Pinpoint the cell where the given text exists, returning its [x, y] midpoint coordinate. 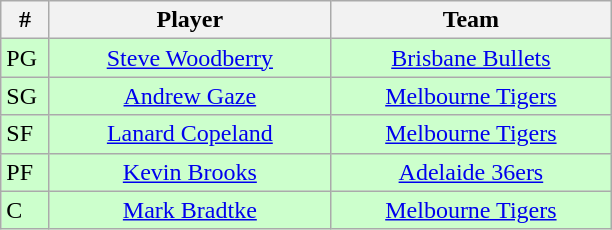
Player [190, 20]
Lanard Copeland [190, 134]
Kevin Brooks [190, 172]
C [26, 210]
PG [26, 58]
PF [26, 172]
SG [26, 96]
Team [470, 20]
# [26, 20]
Brisbane Bullets [470, 58]
Andrew Gaze [190, 96]
SF [26, 134]
Mark Bradtke [190, 210]
Adelaide 36ers [470, 172]
Steve Woodberry [190, 58]
